Determine the (x, y) coordinate at the center of the cell enclosing the given text.  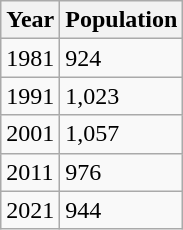
1,023 (122, 96)
1,057 (122, 134)
1991 (30, 96)
924 (122, 58)
2011 (30, 172)
Year (30, 20)
2021 (30, 210)
944 (122, 210)
1981 (30, 58)
Population (122, 20)
976 (122, 172)
2001 (30, 134)
